For the text-containing cell, return its midpoint in [x, y] coordinate format. 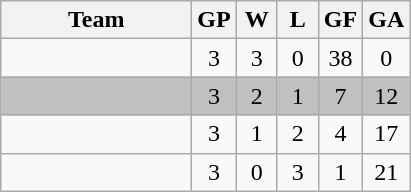
21 [386, 172]
W [256, 20]
4 [340, 134]
L [298, 20]
12 [386, 96]
17 [386, 134]
GP [214, 20]
GF [340, 20]
38 [340, 58]
Team [96, 20]
GA [386, 20]
7 [340, 96]
